Output the [X, Y] coordinate of the center of the cell containing the given text.  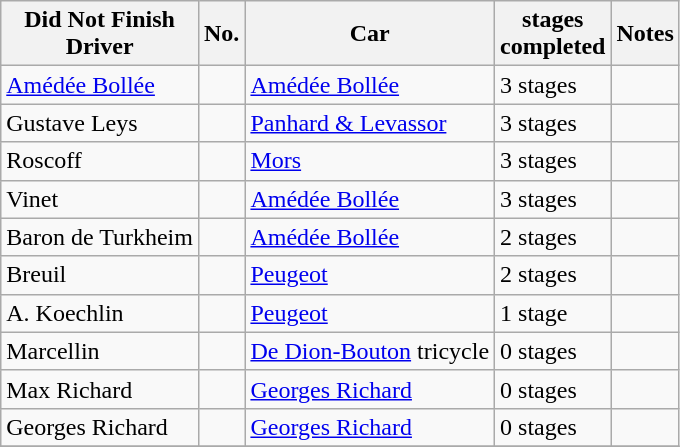
Did Not Finish Driver [100, 34]
stagescompleted [553, 34]
Roscoff [100, 161]
Max Richard [100, 389]
Marcellin [100, 351]
No. [221, 34]
Car [370, 34]
Panhard & Levassor [370, 123]
Baron de Turkheim [100, 237]
1 stage [553, 313]
A. Koechlin [100, 313]
Notes [645, 34]
De Dion-Bouton tricycle [370, 351]
Breuil [100, 275]
Gustave Leys [100, 123]
Mors [370, 161]
Vinet [100, 199]
